Detect which cell encompasses the target text, then output its [X, Y] center coordinate. 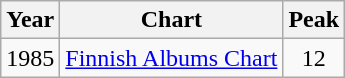
Finnish Albums Chart [172, 58]
Year [30, 20]
Peak [314, 20]
Chart [172, 20]
1985 [30, 58]
12 [314, 58]
